Find where the given text appears and provide that cell's center as [X, Y] coordinate. 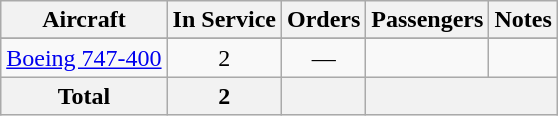
Boeing 747-400 [84, 58]
— [323, 58]
Total [84, 96]
Passengers [428, 20]
In Service [224, 20]
Notes [523, 20]
Aircraft [84, 20]
Orders [323, 20]
